Extract the (X, Y) coordinate from the center of the cell holding the provided text.  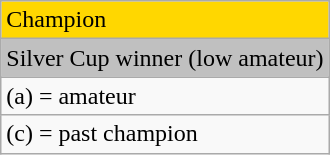
(a) = amateur (165, 96)
Silver Cup winner (low amateur) (165, 58)
Champion (165, 20)
(c) = past champion (165, 134)
